Output the [x, y] coordinate of the center of the cell containing the given text.  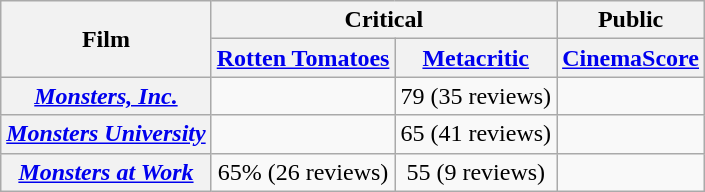
Public [631, 20]
Monsters, Inc. [106, 96]
79 (35 reviews) [476, 96]
55 (9 reviews) [476, 172]
Film [106, 39]
65 (41 reviews) [476, 134]
Metacritic [476, 58]
Critical [384, 20]
CinemaScore [631, 58]
Rotten Tomatoes [303, 58]
65% (26 reviews) [303, 172]
Monsters at Work [106, 172]
Monsters University [106, 134]
